Identify which cell holds the provided text, then report its [X, Y] central coordinate. 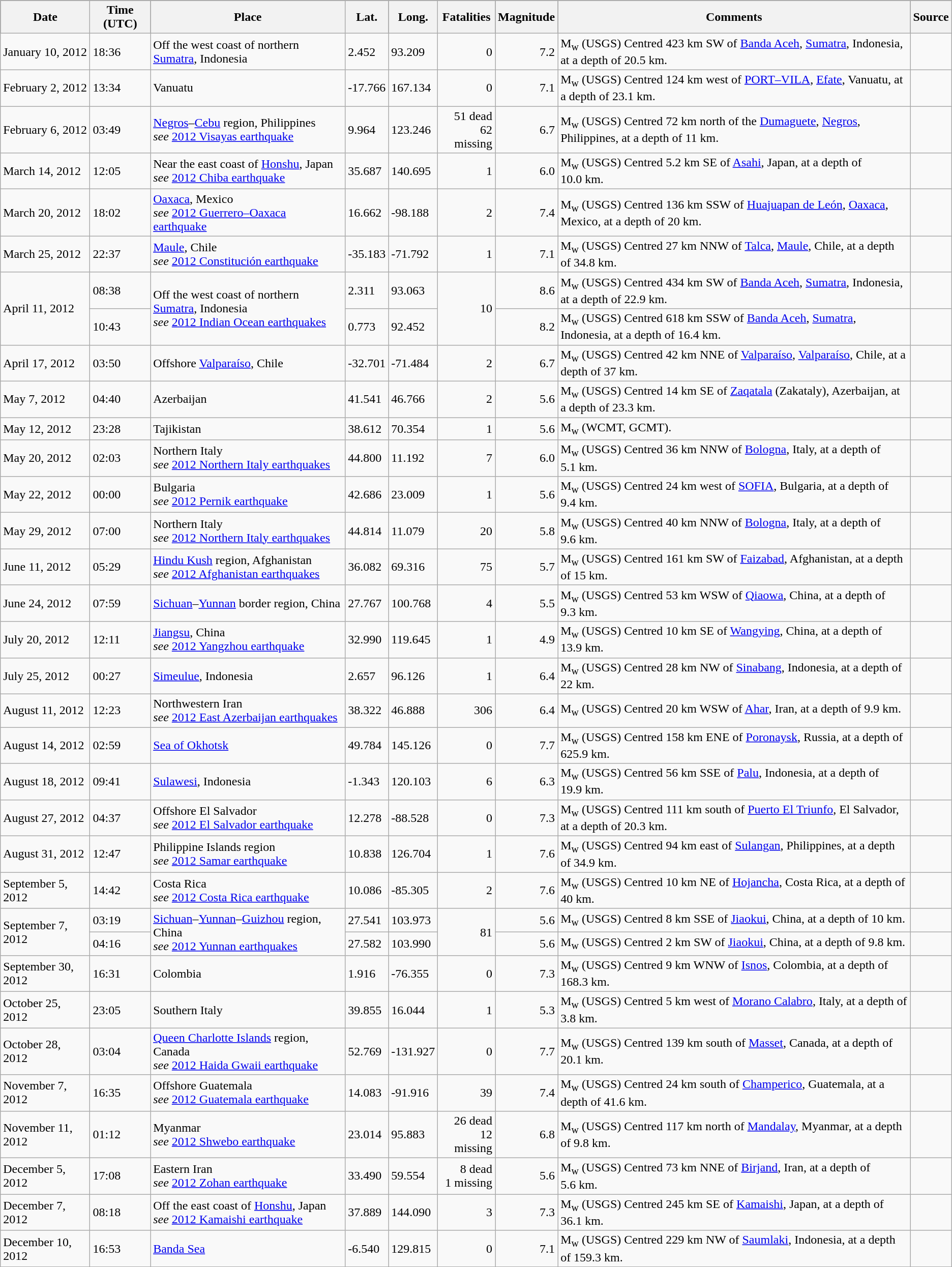
-6.540 [367, 1248]
5.5 [527, 603]
46.766 [413, 399]
23.014 [367, 1134]
3 [467, 1213]
-88.528 [413, 818]
16:31 [120, 974]
Mw (USGS) Centred 24 km west of SOFIA, Bulgaria, at a depth of 9.4 km. [734, 494]
8 dead 1 missing [467, 1176]
Mw (USGS) Centred 40 km NNW of Bologna, Italy, at a depth of 9.6 km. [734, 531]
04:40 [120, 399]
Mw (USGS) Centred 36 km NNW of Bologna, Italy, at a depth of 5.1 km. [734, 458]
02:03 [120, 458]
16.044 [413, 1010]
14:42 [120, 890]
May 20, 2012 [45, 458]
Hindu Kush region, Afghanistan see 2012 Afghanistan earthquakes [248, 567]
12.278 [367, 818]
8.2 [527, 327]
Negros–Cebu region, Philippines see 2012 Visayas earthquake [248, 129]
33.490 [367, 1176]
37.889 [367, 1213]
123.246 [413, 129]
January 10, 2012 [45, 52]
December 5, 2012 [45, 1176]
10 [467, 308]
167.134 [413, 87]
6.8 [527, 1134]
July 25, 2012 [45, 675]
27.767 [367, 603]
81 [467, 932]
5.3 [527, 1010]
0.773 [367, 327]
Mw (USGS) Centred 161 km SW of Faizabad, Afghanistan, at a depth of 15 km. [734, 567]
Offshore Valparaíso, Chile [248, 363]
Mw (USGS) Centred 73 km NNE of Birjand, Iran, at a depth of 5.6 km. [734, 1176]
Simeulue, Indonesia [248, 675]
Offshore Guatemala see 2012 Guatemala earthquake [248, 1093]
00:00 [120, 494]
Mw (USGS) Centred 229 km NW of Saumlaki, Indonesia, at a depth of 159.3 km. [734, 1248]
7.2 [527, 52]
5.8 [527, 531]
Mw (USGS) Centred 28 km NW of Sinabang, Indonesia, at a depth of 22 km. [734, 675]
46.888 [413, 710]
October 25, 2012 [45, 1010]
6 [467, 781]
49.784 [367, 746]
59.554 [413, 1176]
03:04 [120, 1051]
6.3 [527, 781]
Time (UTC) [120, 17]
Source [931, 17]
Mw (USGS) Centred 5.2 km SE of Asahi, Japan, at a depth of 10.0 km. [734, 171]
Northwestern Iran see 2012 East Azerbaijan earthquakes [248, 710]
Lat. [367, 17]
October 28, 2012 [45, 1051]
39.855 [367, 1010]
Mw (USGS) Centred 94 km east of Sulangan, Philippines, at a depth of 34.9 km. [734, 855]
16:53 [120, 1248]
18:36 [120, 52]
Costa Rica see 2012 Costa Rica earthquake [248, 890]
Mw (USGS) Centred 53 km WSW of Qiaowa, China, at a depth of 9.3 km. [734, 603]
March 20, 2012 [45, 213]
September 30, 2012 [45, 974]
10.086 [367, 890]
Mw (USGS) Centred 434 km SW of Banda Aceh, Sumatra, Indonesia, at a depth of 22.9 km. [734, 290]
-85.305 [413, 890]
12:47 [120, 855]
103.990 [413, 944]
Sichuan–Yunnan–Guizhou region, China see 2012 Yunnan earthquakes [248, 932]
August 11, 2012 [45, 710]
Jiangsu, China see 2012 Yangzhou earthquake [248, 640]
4 [467, 603]
26 dead 12 missing [467, 1134]
03:19 [120, 920]
August 27, 2012 [45, 818]
Queen Charlotte Islands region, Canada see 2012 Haida Gwaii earthquake [248, 1051]
12:05 [120, 171]
Long. [413, 17]
11.079 [413, 531]
145.126 [413, 746]
5.7 [527, 567]
August 31, 2012 [45, 855]
Bulgaria see 2012 Pernik earthquake [248, 494]
51 dead 62 missing [467, 129]
Mw (USGS) Centred 423 km SW of Banda Aceh, Sumatra, Indonesia, at a depth of 20.5 km. [734, 52]
Southern Italy [248, 1010]
27.582 [367, 944]
Mw (USGS) Centred 111 km south of Puerto El Triunfo, El Salvador, at a depth of 20.3 km. [734, 818]
93.063 [413, 290]
18:02 [120, 213]
12:23 [120, 710]
Mw (WCMT, GCMT). [734, 429]
Mw (USGS) Centred 24 km south of Champerico, Guatemala, at a depth of 41.6 km. [734, 1093]
35.687 [367, 171]
Sulawesi, Indonesia [248, 781]
95.883 [413, 1134]
Mw (USGS) Centred 5 km west of Morano Calabro, Italy, at a depth of 3.8 km. [734, 1010]
Mw (USGS) Centred 136 km SSW of Huajuapan de León, Oaxaca, Mexico, at a depth of 20 km. [734, 213]
Mw (USGS) Centred 20 km WSW of Ahar, Iran, at a depth of 9.9 km. [734, 710]
38.612 [367, 429]
7 [467, 458]
Mw (USGS) Centred 14 km SE of Zaqatala (Zakataly), Azerbaijan, at a depth of 23.3 km. [734, 399]
November 7, 2012 [45, 1093]
120.103 [413, 781]
11.192 [413, 458]
-17.766 [367, 87]
Magnitude [527, 17]
08:38 [120, 290]
August 18, 2012 [45, 781]
07:59 [120, 603]
March 14, 2012 [45, 171]
Mw (USGS) Centred 10 km NE of Hojancha, Costa Rica, at a depth of 40 km. [734, 890]
Offshore El Salvador see 2012 El Salvador earthquake [248, 818]
27.541 [367, 920]
Maule, Chile see 2012 Constitución earthquake [248, 254]
September 7, 2012 [45, 932]
2.452 [367, 52]
Mw (USGS) Centred 9 km WNW of Isnos, Colombia, at a depth of 168.3 km. [734, 974]
Comments [734, 17]
May 29, 2012 [45, 531]
10.838 [367, 855]
13:34 [120, 87]
03:49 [120, 129]
16:35 [120, 1093]
04:16 [120, 944]
Off the west coast of northern Sumatra, Indonesia [248, 52]
103.973 [413, 920]
2.657 [367, 675]
December 10, 2012 [45, 1248]
70.354 [413, 429]
Azerbaijan [248, 399]
August 14, 2012 [45, 746]
1.916 [367, 974]
00:27 [120, 675]
March 25, 2012 [45, 254]
April 17, 2012 [45, 363]
75 [467, 567]
96.126 [413, 675]
Fatalities [467, 17]
June 11, 2012 [45, 567]
Off the west coast of northern Sumatra, Indonesia see 2012 Indian Ocean earthquakes [248, 308]
36.082 [367, 567]
-76.355 [413, 974]
-71.484 [413, 363]
December 7, 2012 [45, 1213]
May 22, 2012 [45, 494]
Mw (USGS) Centred 117 km north of Mandalay, Myanmar, at a depth of 9.8 km. [734, 1134]
-1.343 [367, 781]
129.815 [413, 1248]
119.645 [413, 640]
Mw (USGS) Centred 618 km SSW of Banda Aceh, Sumatra, Indonesia, at a depth of 16.4 km. [734, 327]
Mw (USGS) Centred 27 km NNW of Talca, Maule, Chile, at a depth of 34.8 km. [734, 254]
Mw (USGS) Centred 245 km SE of Kamaishi, Japan, at a depth of 36.1 km. [734, 1213]
-35.183 [367, 254]
July 20, 2012 [45, 640]
10:43 [120, 327]
-98.188 [413, 213]
Tajikistan [248, 429]
Mw (USGS) Centred 158 km ENE of Poronaysk, Russia, at a depth of 625.9 km. [734, 746]
44.800 [367, 458]
Date [45, 17]
12:11 [120, 640]
08:18 [120, 1213]
Mw (USGS) Centred 2 km SW of Jiaokui, China, at a depth of 9.8 km. [734, 944]
Place [248, 17]
16.662 [367, 213]
Mw (USGS) Centred 10 km SE of Wangying, China, at a depth of 13.9 km. [734, 640]
2.311 [367, 290]
23:05 [120, 1010]
20 [467, 531]
Philippine Islands region see 2012 Samar earthquake [248, 855]
Vanuatu [248, 87]
9.964 [367, 129]
Colombia [248, 974]
February 6, 2012 [45, 129]
126.704 [413, 855]
22:37 [120, 254]
Mw (USGS) Centred 124 km west of PORT–VILA, Efate, Vanuatu, at a depth of 23.1 km. [734, 87]
Oaxaca, Mexico see 2012 Guerrero–Oaxaca earthquake [248, 213]
32.990 [367, 640]
17:08 [120, 1176]
02:59 [120, 746]
-71.792 [413, 254]
-32.701 [367, 363]
92.452 [413, 327]
05:29 [120, 567]
Off the east coast of Honshu, Japan see 2012 Kamaishi earthquake [248, 1213]
01:12 [120, 1134]
Sea of Okhotsk [248, 746]
09:41 [120, 781]
07:00 [120, 531]
Banda Sea [248, 1248]
Mw (USGS) Centred 8 km SSE of Jiaokui, China, at a depth of 10 km. [734, 920]
23:28 [120, 429]
140.695 [413, 171]
8.6 [527, 290]
Near the east coast of Honshu, Japan see 2012 Chiba earthquake [248, 171]
Mw (USGS) Centred 139 km south of Masset, Canada, at a depth of 20.1 km. [734, 1051]
39 [467, 1093]
38.322 [367, 710]
93.209 [413, 52]
Mw (USGS) Centred 72 km north of the Dumaguete, Negros, Philippines, at a depth of 11 km. [734, 129]
44.814 [367, 531]
69.316 [413, 567]
306 [467, 710]
May 12, 2012 [45, 429]
Mw (USGS) Centred 56 km SSE of Palu, Indonesia, at a depth of 19.9 km. [734, 781]
100.768 [413, 603]
June 24, 2012 [45, 603]
November 11, 2012 [45, 1134]
04:37 [120, 818]
April 11, 2012 [45, 308]
144.090 [413, 1213]
February 2, 2012 [45, 87]
Myanmar see 2012 Shwebo earthquake [248, 1134]
52.769 [367, 1051]
41.541 [367, 399]
Eastern Iran see 2012 Zohan earthquake [248, 1176]
03:50 [120, 363]
14.083 [367, 1093]
23.009 [413, 494]
Sichuan–Yunnan border region, China [248, 603]
May 7, 2012 [45, 399]
4.9 [527, 640]
September 5, 2012 [45, 890]
-91.916 [413, 1093]
Mw (USGS) Centred 42 km NNE of Valparaíso, Valparaíso, Chile, at a depth of 37 km. [734, 363]
42.686 [367, 494]
-131.927 [413, 1051]
